Pinpoint the cell where the given text exists, returning its [x, y] midpoint coordinate. 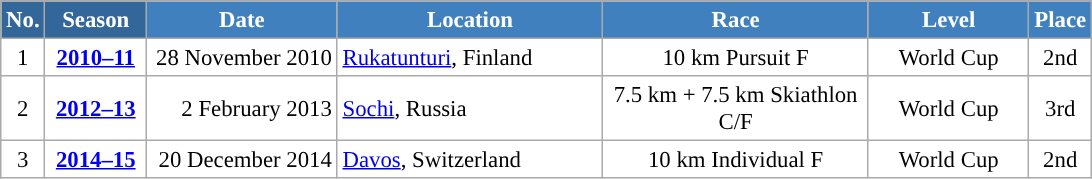
Davos, Switzerland [470, 160]
2010–11 [96, 58]
Season [96, 20]
Place [1060, 20]
3rd [1060, 108]
28 November 2010 [242, 58]
10 km Individual F [736, 160]
Level [948, 20]
Location [470, 20]
2 [23, 108]
20 December 2014 [242, 160]
Rukatunturi, Finland [470, 58]
Sochi, Russia [470, 108]
2 February 2013 [242, 108]
1 [23, 58]
3 [23, 160]
2012–13 [96, 108]
10 km Pursuit F [736, 58]
7.5 km + 7.5 km Skiathlon C/F [736, 108]
No. [23, 20]
Race [736, 20]
Date [242, 20]
2014–15 [96, 160]
